Capture the cell that displays the provided text and extract its (x, y) central coordinate. 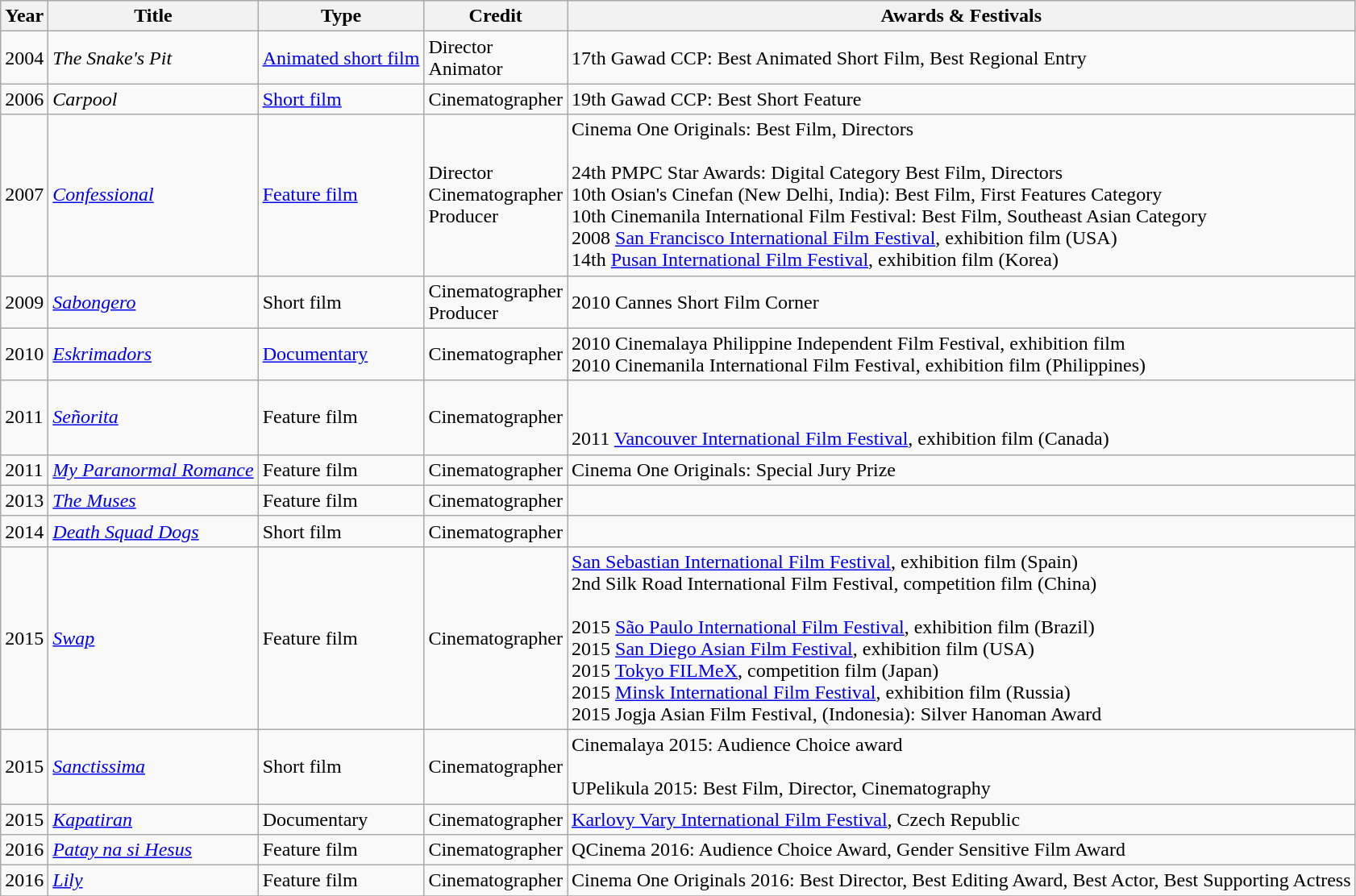
2010 Cinemalaya Philippine Independent Film Festival, exhibition film2010 Cinemanila International Film Festival, exhibition film (Philippines) (961, 355)
2010 (24, 355)
2009 (24, 301)
Patay na si Hesus (153, 850)
2006 (24, 99)
Director Cinematographer Producer (496, 195)
Cinemalaya 2015: Audience Choice awardUPelikula 2015: Best Film, Director, Cinematography (961, 766)
Señorita (153, 417)
Eskrimadors (153, 355)
2007 (24, 195)
17th Gawad CCP: Best Animated Short Film, Best Regional Entry (961, 58)
Cinematographer Producer (496, 301)
19th Gawad CCP: Best Short Feature (961, 99)
Sanctissima (153, 766)
Type (341, 16)
Year (24, 16)
Awards & Festivals (961, 16)
Sabongero (153, 301)
Title (153, 16)
Kapatiran (153, 819)
Cinema One Originals: Special Jury Prize (961, 470)
2013 (24, 500)
2014 (24, 531)
Death Squad Dogs (153, 531)
2010 Cannes Short Film Corner (961, 301)
Credit (496, 16)
Carpool (153, 99)
Cinema One Originals 2016: Best Director, Best Editing Award, Best Actor, Best Supporting Actress (961, 881)
QCinema 2016: Audience Choice Award, Gender Sensitive Film Award (961, 850)
Animated short film (341, 58)
Karlovy Vary International Film Festival, Czech Republic (961, 819)
Swap (153, 638)
DirectorAnimator (496, 58)
My Paranormal Romance (153, 470)
The Snake's Pit (153, 58)
2011 Vancouver International Film Festival, exhibition film (Canada) (961, 417)
The Muses (153, 500)
2004 (24, 58)
Confessional (153, 195)
Lily (153, 881)
